Search for the cell housing the specified text and yield its (X, Y) center coordinate. 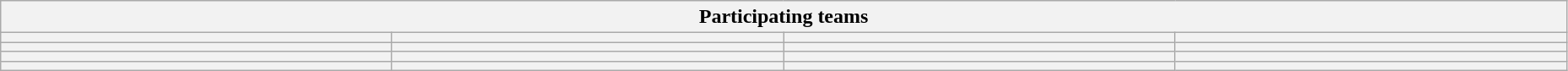
Participating teams (784, 17)
